Locate the cell with the specified text and output its (x, y) center coordinate. 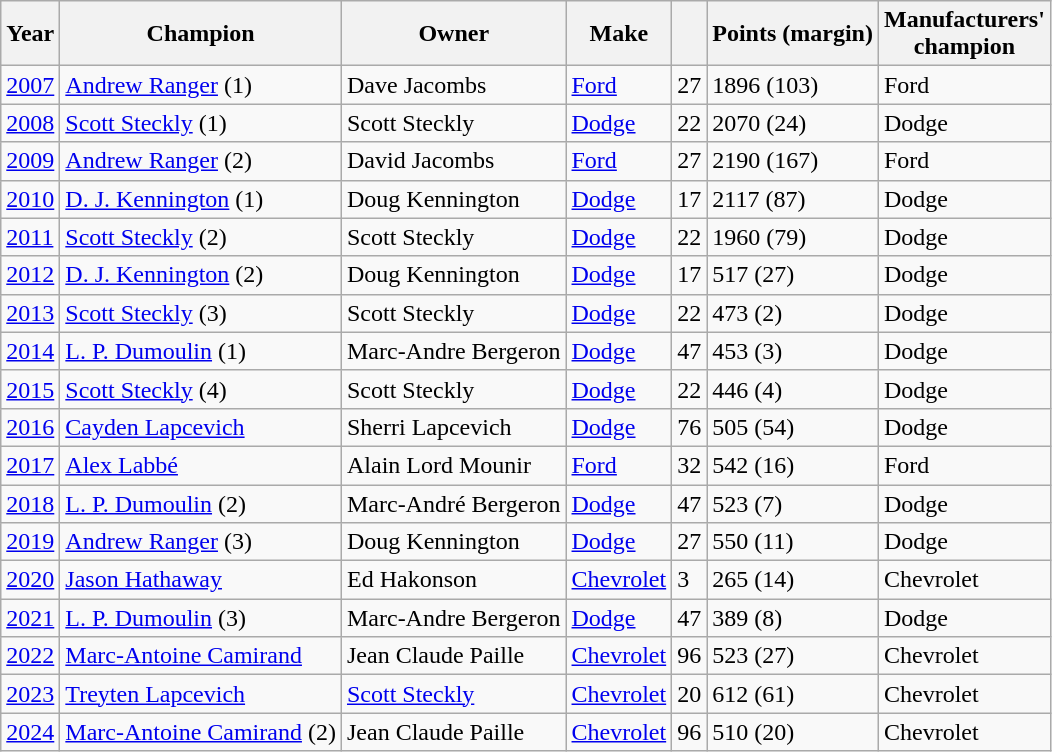
L. P. Dumoulin (1) (201, 351)
2070 (24) (793, 123)
2007 (30, 85)
Andrew Ranger (2) (201, 161)
1960 (79) (793, 237)
3 (690, 580)
Marc-Antoine Camirand (201, 656)
2190 (167) (793, 161)
2009 (30, 161)
Dave Jacombs (454, 85)
612 (61) (793, 694)
Treyten Lapcevich (201, 694)
D. J. Kennington (2) (201, 275)
523 (27) (793, 656)
2020 (30, 580)
2016 (30, 427)
265 (14) (793, 580)
Scott Steckly (4) (201, 389)
2022 (30, 656)
Marc-Antoine Camirand (2) (201, 732)
Owner (454, 34)
2023 (30, 694)
Marc-André Bergeron (454, 503)
505 (54) (793, 427)
2012 (30, 275)
2019 (30, 542)
76 (690, 427)
2010 (30, 199)
Andrew Ranger (1) (201, 85)
Ed Hakonson (454, 580)
517 (27) (793, 275)
2021 (30, 618)
542 (16) (793, 465)
Alex Labbé (201, 465)
L. P. Dumoulin (2) (201, 503)
Alain Lord Mounir (454, 465)
Scott Steckly (3) (201, 313)
Manufacturers'champion (964, 34)
2018 (30, 503)
Scott Steckly (2) (201, 237)
510 (20) (793, 732)
32 (690, 465)
2014 (30, 351)
473 (2) (793, 313)
Jason Hathaway (201, 580)
20 (690, 694)
2117 (87) (793, 199)
Points (margin) (793, 34)
Cayden Lapcevich (201, 427)
523 (7) (793, 503)
2015 (30, 389)
453 (3) (793, 351)
2011 (30, 237)
Champion (201, 34)
446 (4) (793, 389)
2024 (30, 732)
2017 (30, 465)
Year (30, 34)
Make (619, 34)
D. J. Kennington (1) (201, 199)
550 (11) (793, 542)
389 (8) (793, 618)
Scott Steckly (1) (201, 123)
2013 (30, 313)
David Jacombs (454, 161)
Sherri Lapcevich (454, 427)
2008 (30, 123)
1896 (103) (793, 85)
Andrew Ranger (3) (201, 542)
L. P. Dumoulin (3) (201, 618)
